Pinpoint the cell where the given text exists, returning its [x, y] midpoint coordinate. 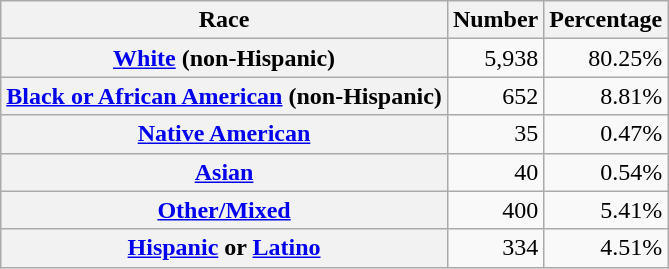
35 [495, 134]
80.25% [606, 58]
White (non-Hispanic) [224, 58]
Hispanic or Latino [224, 248]
Black or African American (non-Hispanic) [224, 96]
334 [495, 248]
Percentage [606, 20]
Other/Mixed [224, 210]
4.51% [606, 248]
0.47% [606, 134]
Race [224, 20]
8.81% [606, 96]
Asian [224, 172]
0.54% [606, 172]
Native American [224, 134]
5.41% [606, 210]
652 [495, 96]
Number [495, 20]
5,938 [495, 58]
400 [495, 210]
40 [495, 172]
